Capture the cell that displays the provided text and extract its [x, y] central coordinate. 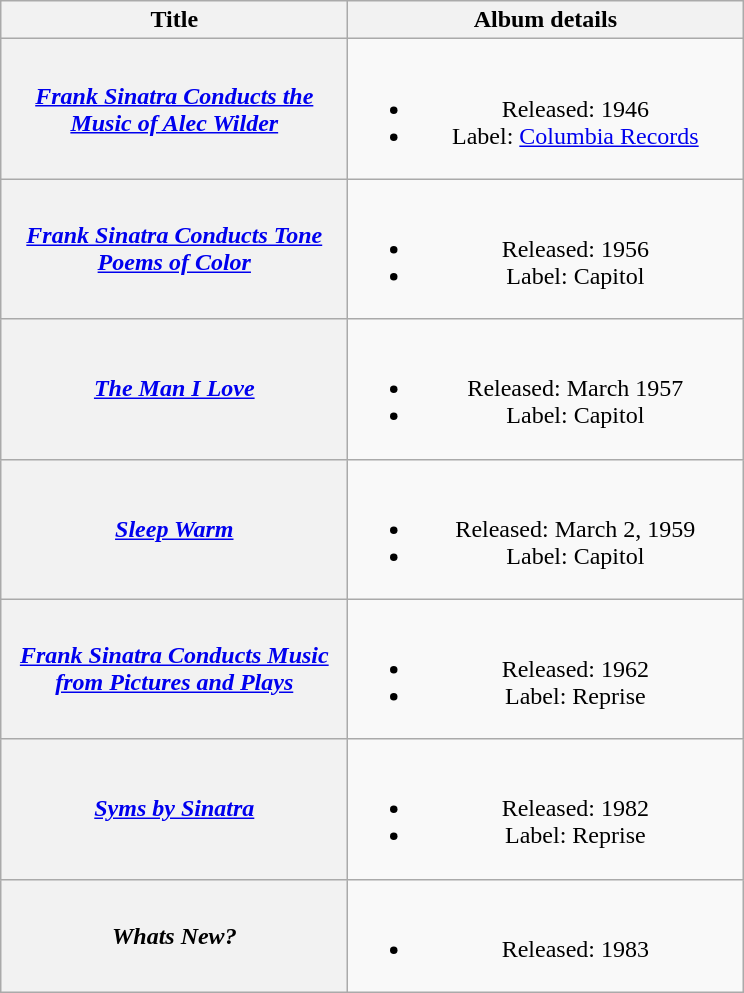
Whats New? [174, 936]
Frank Sinatra Conducts Music from Pictures and Plays [174, 669]
Syms by Sinatra [174, 809]
Released: 1946Label: Columbia Records [546, 109]
Frank Sinatra Conducts the Music of Alec Wilder [174, 109]
Released: 1962Label: Reprise [546, 669]
Released: 1956Label: Capitol [546, 249]
Released: March 2, 1959Label: Capitol [546, 529]
Title [174, 20]
Released: March 1957Label: Capitol [546, 389]
The Man I Love [174, 389]
Frank Sinatra Conducts Tone Poems of Color [174, 249]
Album details [546, 20]
Sleep Warm [174, 529]
Released: 1983 [546, 936]
Released: 1982Label: Reprise [546, 809]
